Extract the (X, Y) coordinate from the center of the cell holding the provided text.  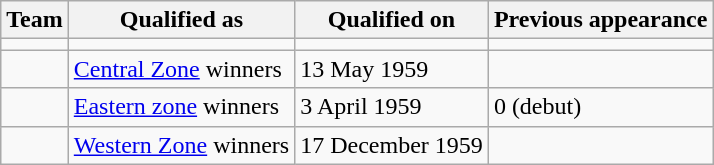
0 (debut) (600, 107)
3 April 1959 (392, 107)
Team (35, 20)
Central Zone winners (181, 69)
Qualified on (392, 20)
Previous appearance (600, 20)
Qualified as (181, 20)
13 May 1959 (392, 69)
Western Zone winners (181, 145)
17 December 1959 (392, 145)
Eastern zone winners (181, 107)
